Search for the cell housing the specified text and yield its [X, Y] center coordinate. 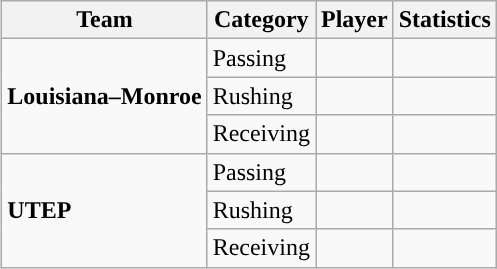
UTEP [104, 210]
Louisiana–Monroe [104, 96]
Player [355, 20]
Team [104, 20]
Category [261, 20]
Statistics [444, 20]
